Capture the cell that displays the provided text and extract its [x, y] central coordinate. 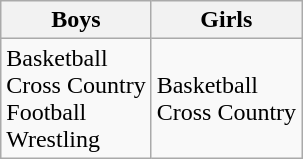
Girls [226, 20]
BasketballCross Country [226, 98]
BasketballCross CountryFootballWrestling [76, 98]
Boys [76, 20]
